Provide the (X, Y) coordinate of the cell's center where the given text is located.  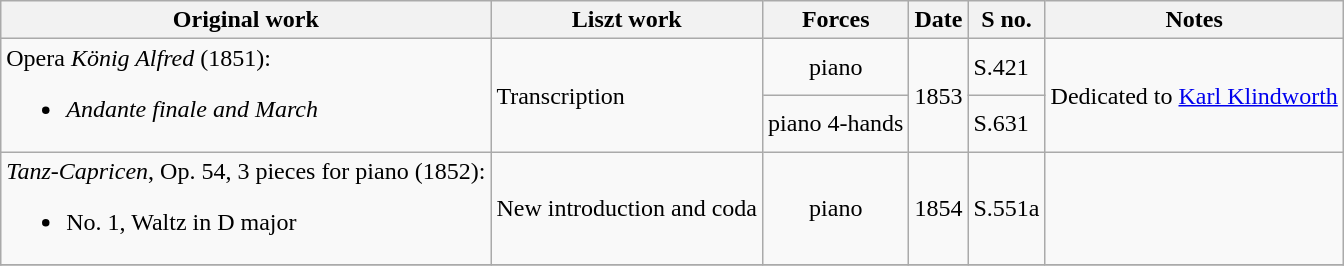
S.551a (1006, 208)
New introduction and coda (627, 208)
Date (938, 20)
Original work (246, 20)
Tanz-Capricen, Op. 54, 3 pieces for piano (1852):No. 1, Waltz in D major (246, 208)
piano 4-hands (836, 124)
S.421 (1006, 68)
Liszt work (627, 20)
Dedicated to Karl Klindworth (1194, 96)
S.631 (1006, 124)
Opera König Alfred (1851):Andante finale and March (246, 96)
Notes (1194, 20)
1853 (938, 96)
Forces (836, 20)
S no. (1006, 20)
Transcription (627, 96)
1854 (938, 208)
